Scan for the cell matching the given text and deliver its (X, Y) coordinate at center. 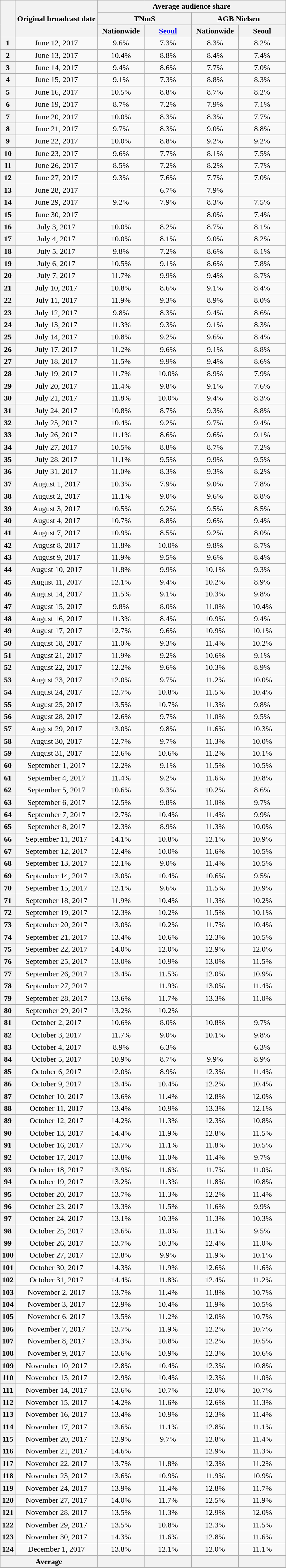
34 (8, 447)
November 3, 2017 (57, 1304)
August 22, 2017 (57, 668)
100 (8, 1255)
July 31, 2017 (57, 472)
November 2, 2017 (57, 1292)
2 (8, 55)
13.1% (121, 1219)
22 (8, 300)
June 15, 2017 (57, 80)
October 30, 2017 (57, 1268)
23 (8, 312)
September 8, 2017 (57, 827)
117 (8, 1463)
46 (8, 594)
Original broadcast date (57, 19)
115 (8, 1439)
54 (8, 692)
July 14, 2017 (57, 337)
October 2, 2017 (57, 1023)
68 (8, 863)
36 (8, 472)
121 (8, 1512)
July 28, 2017 (57, 459)
42 (8, 545)
122 (8, 1525)
83 (8, 1047)
October 9, 2017 (57, 1084)
September 20, 2017 (57, 925)
11 (8, 166)
September 6, 2017 (57, 802)
45 (8, 582)
124 (8, 1549)
78 (8, 986)
October 3, 2017 (57, 1035)
105 (8, 1316)
September 26, 2017 (57, 974)
June 22, 2017 (57, 141)
85 (8, 1072)
88 (8, 1108)
41 (8, 533)
62 (8, 790)
November 27, 2017 (57, 1500)
August 24, 2017 (57, 692)
33 (8, 435)
September 15, 2017 (57, 888)
8 (8, 129)
14.6% (121, 1451)
July 13, 2017 (57, 325)
19 (8, 263)
November 14, 2017 (57, 1390)
TNmS (144, 19)
September 29, 2017 (57, 1010)
96 (8, 1206)
94 (8, 1182)
103 (8, 1292)
August 29, 2017 (57, 729)
June 30, 2017 (57, 215)
70 (8, 888)
September 28, 2017 (57, 998)
69 (8, 876)
4 (8, 80)
6 (8, 104)
September 27, 2017 (57, 986)
November 13, 2017 (57, 1378)
120 (8, 1500)
September 13, 2017 (57, 863)
40 (8, 521)
December 1, 2017 (57, 1549)
75 (8, 949)
58 (8, 741)
June 26, 2017 (57, 166)
93 (8, 1170)
June 16, 2017 (57, 92)
27 (8, 362)
AGB Nielsen (239, 19)
June 12, 2017 (57, 43)
12 (8, 178)
August 17, 2017 (57, 631)
July 3, 2017 (57, 227)
37 (8, 484)
107 (8, 1341)
October 26, 2017 (57, 1243)
November 16, 2017 (57, 1415)
September 22, 2017 (57, 949)
15 (8, 215)
43 (8, 558)
October 12, 2017 (57, 1121)
116 (8, 1451)
82 (8, 1035)
47 (8, 606)
74 (8, 937)
28 (8, 374)
63 (8, 802)
July 18, 2017 (57, 362)
39 (8, 508)
9 (8, 141)
June 28, 2017 (57, 190)
July 19, 2017 (57, 374)
July 10, 2017 (57, 288)
25 (8, 337)
July 21, 2017 (57, 398)
17 (8, 239)
111 (8, 1390)
July 26, 2017 (57, 435)
30 (8, 398)
6.7% (168, 190)
72 (8, 912)
November 10, 2017 (57, 1366)
October 19, 2017 (57, 1182)
November 22, 2017 (57, 1463)
79 (8, 998)
71 (8, 900)
52 (8, 668)
July 11, 2017 (57, 300)
77 (8, 974)
Average (49, 1562)
September 7, 2017 (57, 815)
92 (8, 1158)
90 (8, 1133)
August 30, 2017 (57, 741)
November 20, 2017 (57, 1439)
50 (8, 643)
110 (8, 1378)
September 19, 2017 (57, 912)
November 9, 2017 (57, 1353)
10 (8, 153)
104 (8, 1304)
July 5, 2017 (57, 251)
95 (8, 1194)
October 24, 2017 (57, 1219)
November 8, 2017 (57, 1341)
97 (8, 1219)
November 24, 2017 (57, 1488)
July 4, 2017 (57, 239)
September 4, 2017 (57, 778)
98 (8, 1231)
80 (8, 1010)
20 (8, 276)
61 (8, 778)
September 21, 2017 (57, 937)
26 (8, 349)
119 (8, 1488)
65 (8, 827)
113 (8, 1415)
October 25, 2017 (57, 1231)
October 4, 2017 (57, 1047)
November 30, 2017 (57, 1537)
35 (8, 459)
October 23, 2017 (57, 1206)
59 (8, 753)
September 12, 2017 (57, 851)
48 (8, 619)
1 (8, 43)
123 (8, 1537)
June 19, 2017 (57, 104)
November 15, 2017 (57, 1402)
August 4, 2017 (57, 521)
108 (8, 1353)
24 (8, 325)
August 23, 2017 (57, 680)
89 (8, 1121)
14.1% (121, 839)
Average audience share (191, 6)
49 (8, 631)
7.1% (262, 104)
56 (8, 716)
June 21, 2017 (57, 129)
18 (8, 251)
16 (8, 227)
October 17, 2017 (57, 1158)
September 18, 2017 (57, 900)
June 27, 2017 (57, 178)
November 29, 2017 (57, 1525)
November 17, 2017 (57, 1427)
July 17, 2017 (57, 349)
101 (8, 1268)
July 7, 2017 (57, 276)
July 12, 2017 (57, 312)
53 (8, 680)
August 16, 2017 (57, 619)
October 11, 2017 (57, 1108)
73 (8, 925)
October 27, 2017 (57, 1255)
June 20, 2017 (57, 116)
13 (8, 190)
112 (8, 1402)
July 25, 2017 (57, 423)
86 (8, 1084)
114 (8, 1427)
June 13, 2017 (57, 55)
November 28, 2017 (57, 1512)
51 (8, 655)
99 (8, 1243)
September 1, 2017 (57, 766)
October 16, 2017 (57, 1145)
September 14, 2017 (57, 876)
August 9, 2017 (57, 558)
67 (8, 851)
102 (8, 1280)
November 7, 2017 (57, 1329)
21 (8, 288)
32 (8, 423)
38 (8, 496)
August 31, 2017 (57, 753)
66 (8, 839)
June 23, 2017 (57, 153)
October 10, 2017 (57, 1096)
October 20, 2017 (57, 1194)
October 5, 2017 (57, 1059)
July 6, 2017 (57, 263)
118 (8, 1476)
October 18, 2017 (57, 1170)
81 (8, 1023)
August 15, 2017 (57, 606)
November 21, 2017 (57, 1451)
August 18, 2017 (57, 643)
44 (8, 570)
July 27, 2017 (57, 447)
September 25, 2017 (57, 962)
109 (8, 1366)
84 (8, 1059)
August 14, 2017 (57, 594)
August 11, 2017 (57, 582)
91 (8, 1145)
September 11, 2017 (57, 839)
7 (8, 116)
60 (8, 766)
June 29, 2017 (57, 202)
31 (8, 410)
August 10, 2017 (57, 570)
55 (8, 704)
14 (8, 202)
September 5, 2017 (57, 790)
August 1, 2017 (57, 484)
August 7, 2017 (57, 533)
July 20, 2017 (57, 386)
87 (8, 1096)
August 25, 2017 (57, 704)
August 8, 2017 (57, 545)
August 2, 2017 (57, 496)
5 (8, 92)
June 14, 2017 (57, 68)
57 (8, 729)
October 13, 2017 (57, 1133)
November 6, 2017 (57, 1316)
November 23, 2017 (57, 1476)
October 31, 2017 (57, 1280)
76 (8, 962)
64 (8, 815)
August 28, 2017 (57, 716)
106 (8, 1329)
August 3, 2017 (57, 508)
29 (8, 386)
August 21, 2017 (57, 655)
July 24, 2017 (57, 410)
October 6, 2017 (57, 1072)
3 (8, 68)
